From the cell containing the given text, extract its center point as (X, Y) coordinate. 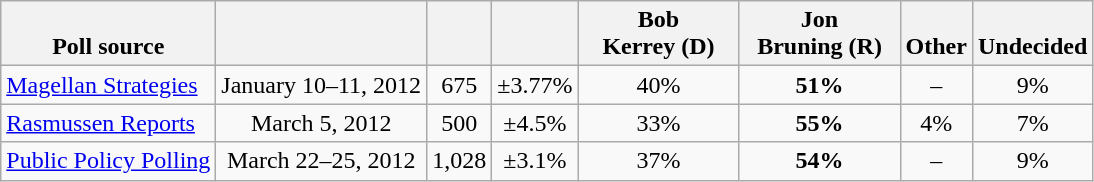
±4.5% (535, 123)
JonBruning (R) (820, 34)
54% (820, 161)
January 10–11, 2012 (322, 85)
Rasmussen Reports (108, 123)
Poll source (108, 34)
675 (460, 85)
4% (936, 123)
BobKerrey (D) (658, 34)
7% (1032, 123)
500 (460, 123)
Other (936, 34)
51% (820, 85)
37% (658, 161)
Magellan Strategies (108, 85)
±3.77% (535, 85)
Public Policy Polling (108, 161)
March 22–25, 2012 (322, 161)
40% (658, 85)
33% (658, 123)
±3.1% (535, 161)
Undecided (1032, 34)
1,028 (460, 161)
55% (820, 123)
March 5, 2012 (322, 123)
